Capture the cell that displays the provided text and extract its (x, y) central coordinate. 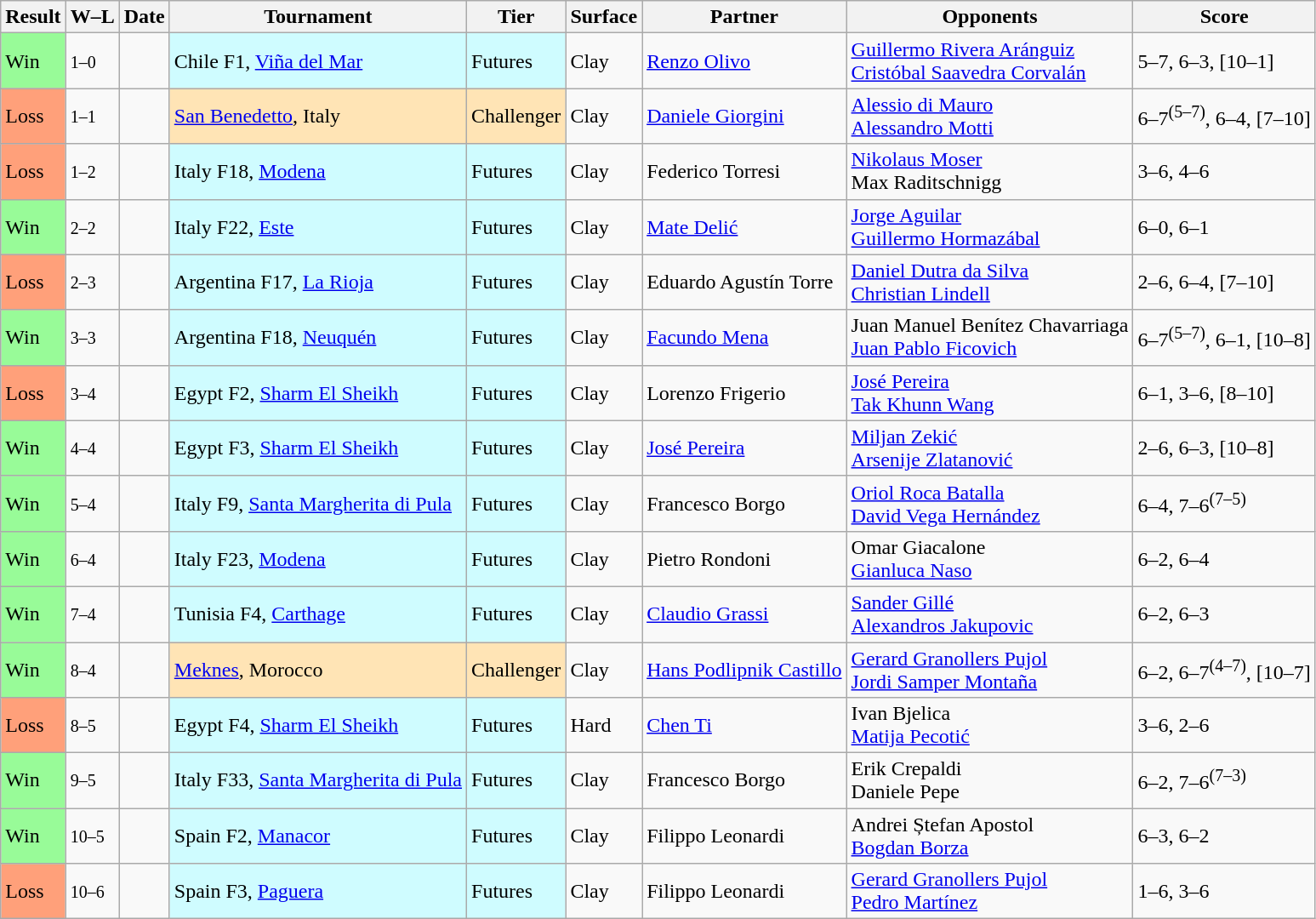
Surface (604, 17)
6–1, 3–6, [8–10] (1224, 393)
Miljan Zekić Arsenije Zlatanović (990, 448)
Alessio di Mauro Alessandro Motti (990, 116)
Andrei Ștefan Apostol Bogdan Borza (990, 836)
Result (33, 17)
Spain F2, Manacor (318, 836)
8–5 (92, 725)
San Benedetto, Italy (318, 116)
Egypt F4, Sharm El Sheikh (318, 725)
Guillermo Rivera Aránguiz Cristóbal Saavedra Corvalán (990, 61)
2–3 (92, 283)
Italy F18, Modena (318, 172)
9–5 (92, 781)
6–2, 6–7(4–7), [10–7] (1224, 669)
1–0 (92, 61)
Claudio Grassi (744, 614)
2–6, 6–4, [7–10] (1224, 283)
Egypt F2, Sharm El Sheikh (318, 393)
Mate Delić (744, 226)
Jorge Aguilar Guillermo Hormazábal (990, 226)
Daniele Giorgini (744, 116)
Egypt F3, Sharm El Sheikh (318, 448)
Chen Ti (744, 725)
Omar Giacalone Gianluca Naso (990, 558)
Italy F22, Este (318, 226)
6–2, 6–3 (1224, 614)
Argentina F18, Neuquén (318, 337)
Eduardo Agustín Torre (744, 283)
1–2 (92, 172)
2–6, 6–3, [10–8] (1224, 448)
Italy F33, Santa Margherita di Pula (318, 781)
Renzo Olivo (744, 61)
1–6, 3–6 (1224, 892)
Gerard Granollers Pujol Pedro Martínez (990, 892)
Ivan Bjelica Matija Pecotić (990, 725)
6–2, 6–4 (1224, 558)
Tournament (318, 17)
Gerard Granollers Pujol Jordi Samper Montaña (990, 669)
3–4 (92, 393)
5–7, 6–3, [10–1] (1224, 61)
8–4 (92, 669)
2–2 (92, 226)
3–6, 2–6 (1224, 725)
Tier (516, 17)
Nikolaus Moser Max Raditschnigg (990, 172)
Juan Manuel Benítez Chavarriaga Juan Pablo Ficovich (990, 337)
6–3, 6–2 (1224, 836)
Score (1224, 17)
3–3 (92, 337)
W–L (92, 17)
Daniel Dutra da Silva Christian Lindell (990, 283)
10–6 (92, 892)
Sander Gillé Alexandros Jakupovic (990, 614)
Italy F9, Santa Margherita di Pula (318, 504)
1–1 (92, 116)
Hard (604, 725)
José Pereira (744, 448)
Lorenzo Frigerio (744, 393)
4–4 (92, 448)
Hans Podlipnik Castillo (744, 669)
6–7(5–7), 6–4, [7–10] (1224, 116)
6–7(5–7), 6–1, [10–8] (1224, 337)
Erik Crepaldi Daniele Pepe (990, 781)
Italy F23, Modena (318, 558)
Meknes, Morocco (318, 669)
6–2, 7–6(7–3) (1224, 781)
6–4 (92, 558)
Chile F1, Viña del Mar (318, 61)
Argentina F17, La Rioja (318, 283)
6–4, 7–6(7–5) (1224, 504)
Facundo Mena (744, 337)
7–4 (92, 614)
Opponents (990, 17)
Spain F3, Paguera (318, 892)
José Pereira Tak Khunn Wang (990, 393)
5–4 (92, 504)
Date (145, 17)
Federico Torresi (744, 172)
Pietro Rondoni (744, 558)
10–5 (92, 836)
6–0, 6–1 (1224, 226)
3–6, 4–6 (1224, 172)
Tunisia F4, Carthage (318, 614)
Oriol Roca Batalla David Vega Hernández (990, 504)
Partner (744, 17)
